Capture the cell that displays the provided text and extract its [X, Y] central coordinate. 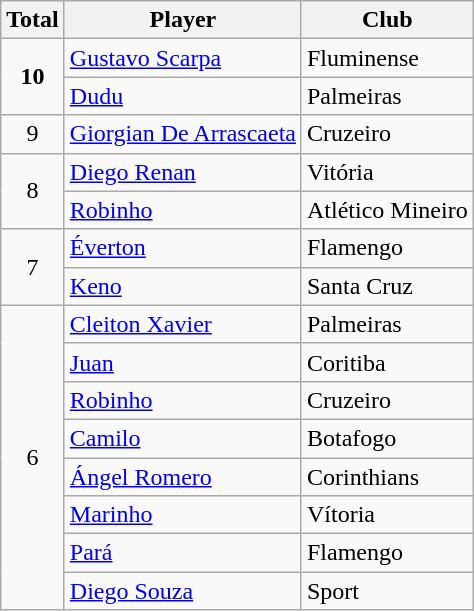
Fluminense [387, 58]
Club [387, 20]
Cleiton Xavier [182, 324]
Santa Cruz [387, 286]
Giorgian De Arrascaeta [182, 134]
Sport [387, 591]
Atlético Mineiro [387, 210]
Gustavo Scarpa [182, 58]
8 [33, 191]
Keno [182, 286]
9 [33, 134]
10 [33, 77]
Diego Renan [182, 172]
7 [33, 267]
Total [33, 20]
Coritiba [387, 362]
Juan [182, 362]
Marinho [182, 515]
Ángel Romero [182, 477]
Player [182, 20]
Camilo [182, 438]
6 [33, 457]
Vitória [387, 172]
Corinthians [387, 477]
Éverton [182, 248]
Vítoria [387, 515]
Dudu [182, 96]
Diego Souza [182, 591]
Botafogo [387, 438]
Pará [182, 553]
